Detect which cell encompasses the target text, then output its (x, y) center coordinate. 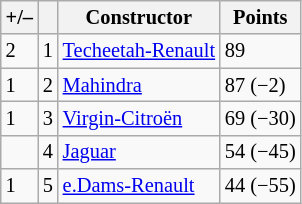
e.Dams-Renault (139, 186)
44 (−55) (260, 186)
69 (−30) (260, 118)
Mahindra (139, 85)
54 (−45) (260, 152)
Jaguar (139, 152)
Techeetah-Renault (139, 51)
89 (260, 51)
Virgin-Citroën (139, 118)
Points (260, 17)
Constructor (139, 17)
87 (−2) (260, 85)
3 (48, 118)
+/– (20, 17)
5 (48, 186)
4 (48, 152)
